Search for the cell housing the specified text and yield its (X, Y) center coordinate. 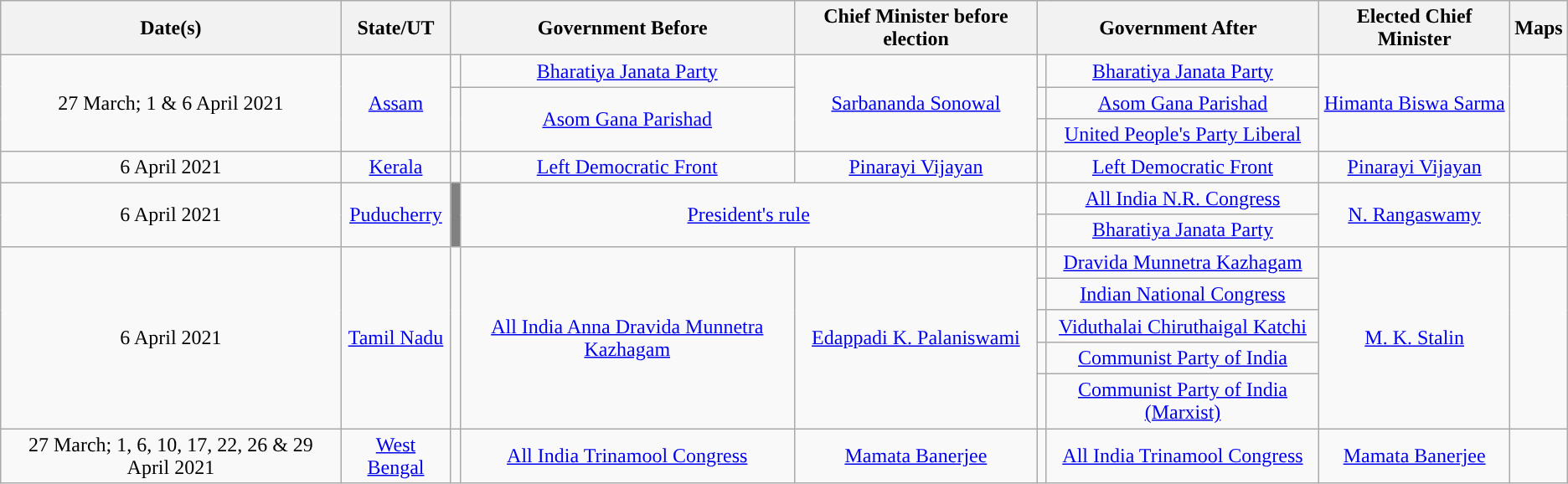
Government After (1178, 28)
Puducherry (395, 214)
Elected Chief Minister (1415, 28)
President's rule (749, 214)
Indian National Congress (1183, 294)
Dravida Munnetra Kazhagam (1183, 262)
Communist Party of India (Marxist) (1183, 400)
State/UT (395, 28)
West Bengal (395, 456)
N. Rangaswamy (1415, 214)
Himanta Biswa Sarma (1415, 103)
All India N.R. Congress (1183, 198)
Government Before (623, 28)
Sarbananda Sonowal (916, 103)
Viduthalai Chiruthaigal Katchi (1183, 326)
Assam (395, 103)
All India Anna Dravida Munnetra Kazhagam (627, 337)
Date(s) (171, 28)
M. K. Stalin (1415, 337)
27 March; 1 & 6 April 2021 (171, 103)
Maps (1539, 28)
Communist Party of India (1183, 358)
Tamil Nadu (395, 337)
Edappadi K. Palaniswami (916, 337)
27 March; 1, 6, 10, 17, 22, 26 & 29 April 2021 (171, 456)
Chief Minister before election (916, 28)
Kerala (395, 167)
United People's Party Liberal (1183, 135)
